Output the (X, Y) coordinate of the center of the cell containing the given text.  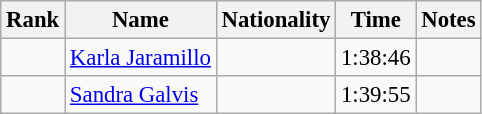
Sandra Galvis (141, 95)
1:39:55 (376, 95)
Nationality (276, 20)
Time (376, 20)
Notes (448, 20)
Karla Jaramillo (141, 58)
Rank (33, 20)
1:38:46 (376, 58)
Name (141, 20)
